Capture the cell that displays the provided text and extract its (x, y) central coordinate. 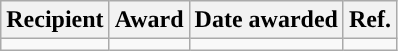
Award (149, 20)
Recipient (55, 20)
Date awarded (266, 20)
Ref. (370, 20)
